Provide the [X, Y] coordinate of the cell's center where the given text is located.  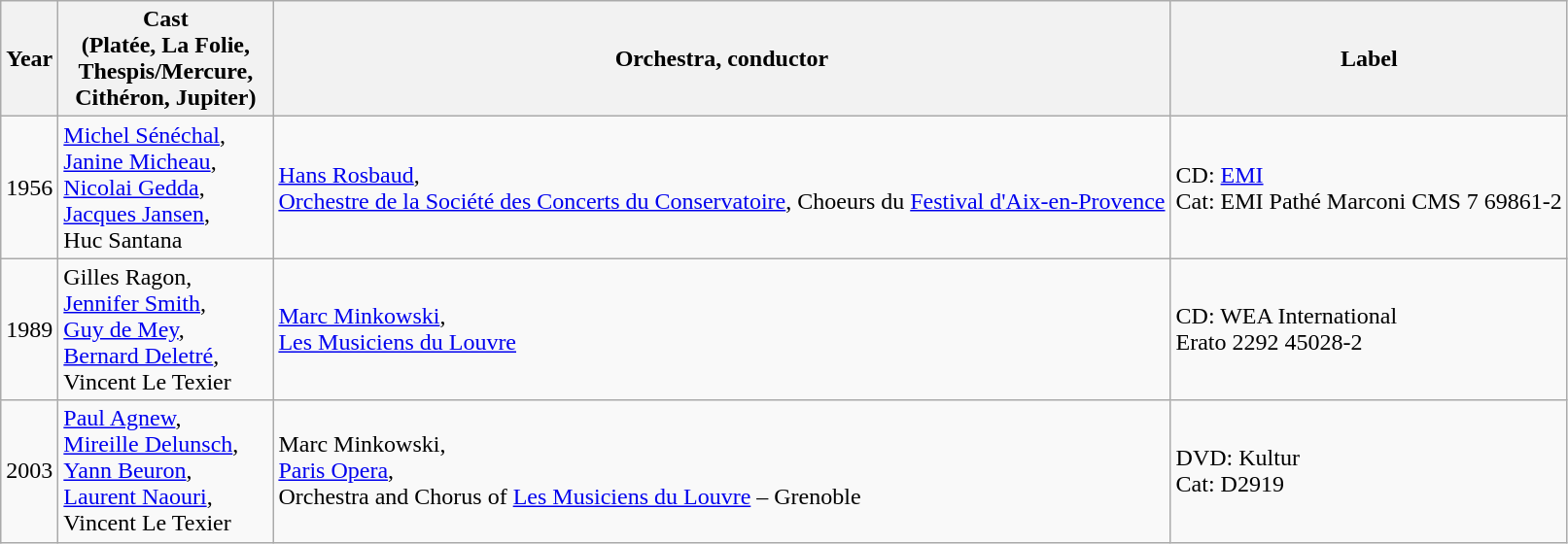
1956 [29, 187]
DVD: KulturCat: D2919 [1369, 471]
Marc Minkowski,Les Musiciens du Louvre [721, 329]
2003 [29, 471]
CD: EMICat: EMI Pathé Marconi CMS 7 69861-2 [1369, 187]
Michel Sénéchal,Janine Micheau,Nicolai Gedda,Jacques Jansen,Huc Santana [165, 187]
Marc Minkowski,Paris Opera,Orchestra and Chorus of Les Musiciens du Louvre – Grenoble [721, 471]
1989 [29, 329]
Paul Agnew,Mireille Delunsch,Yann Beuron,Laurent Naouri,Vincent Le Texier [165, 471]
Year [29, 58]
Orchestra, conductor [721, 58]
Cast(Platée, La Folie, Thespis/Mercure, Cithéron, Jupiter) [165, 58]
Hans Rosbaud,Orchestre de la Société des Concerts du Conservatoire, Choeurs du Festival d'Aix-en-Provence [721, 187]
Gilles Ragon,Jennifer Smith,Guy de Mey,Bernard Deletré,Vincent Le Texier [165, 329]
Label [1369, 58]
CD: WEA International Erato 2292 45028-2 [1369, 329]
